Find where the given text appears and provide that cell's center as (X, Y) coordinate. 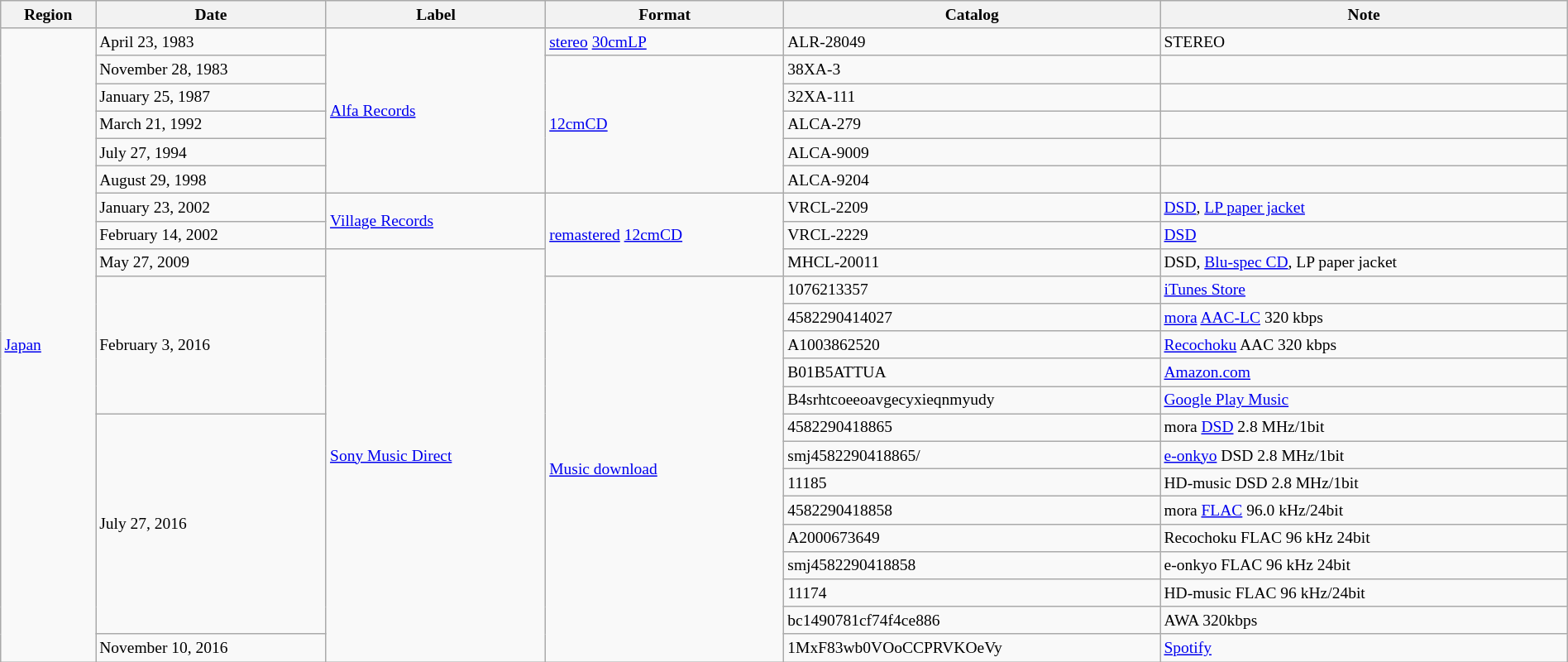
1MxF83wb0VOoCCPRVKOeVy (973, 647)
smj4582290418865/ (973, 455)
4582290418865 (973, 427)
AWA 320kbps (1364, 621)
November 28, 1983 (212, 70)
Sony Music Direct (435, 455)
smj4582290418858 (973, 564)
ALCA-279 (973, 124)
Alfa Records (435, 111)
November 10, 2016 (212, 647)
ALCA-9204 (973, 179)
stereo 30cmLP (665, 41)
Japan (48, 344)
4582290418858 (973, 510)
B01B5ATTUA (973, 372)
12cmCD (665, 124)
HD-music FLAC 96 kHz/24bit (1364, 592)
July 27, 2016 (212, 524)
mora FLAC 96.0 kHz/24bit (1364, 510)
Music download (665, 469)
DSD, Blu-spec CD, LP paper jacket (1364, 261)
August 29, 1998 (212, 179)
MHCL-20011 (973, 261)
Label (435, 15)
e-onkyo FLAC 96 kHz 24bit (1364, 564)
July 27, 1994 (212, 152)
Recochoku AAC 320 kbps (1364, 344)
VRCL-2229 (973, 235)
remastered 12cmCD (665, 235)
February 3, 2016 (212, 345)
February 14, 2002 (212, 235)
38XA-3 (973, 70)
Region (48, 15)
mora DSD 2.8 MHz/1bit (1364, 427)
1076213357 (973, 290)
VRCL-2209 (973, 207)
Recochoku FLAC 96 kHz 24bit (1364, 538)
May 27, 2009 (212, 261)
April 23, 1983 (212, 41)
ALCA-9009 (973, 152)
Spotify (1364, 647)
HD-music DSD 2.8 MHz/1bit (1364, 483)
STEREO (1364, 41)
March 21, 1992 (212, 124)
A2000673649 (973, 538)
32XA-111 (973, 98)
Village Records (435, 222)
Amazon.com (1364, 372)
iTunes Store (1364, 290)
11174 (973, 592)
Catalog (973, 15)
B4srhtcoeeoavgecyxieqnmyudy (973, 401)
Google Play Music (1364, 401)
DSD (1364, 235)
bc1490781cf74f4ce886 (973, 621)
January 23, 2002 (212, 207)
Note (1364, 15)
ALR-28049 (973, 41)
e-onkyo DSD 2.8 MHz/1bit (1364, 455)
4582290414027 (973, 318)
Date (212, 15)
DSD, LP paper jacket (1364, 207)
A1003862520 (973, 344)
mora AAC-LC 320 kbps (1364, 318)
January 25, 1987 (212, 98)
Format (665, 15)
11185 (973, 483)
